Determine the (X, Y) coordinate at the center of the cell enclosing the given text.  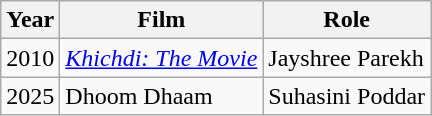
Suhasini Poddar (347, 96)
2025 (30, 96)
2010 (30, 58)
Role (347, 20)
Dhoom Dhaam (162, 96)
Film (162, 20)
Jayshree Parekh (347, 58)
Khichdi: The Movie (162, 58)
Year (30, 20)
